Detect which cell encompasses the target text, then output its [X, Y] center coordinate. 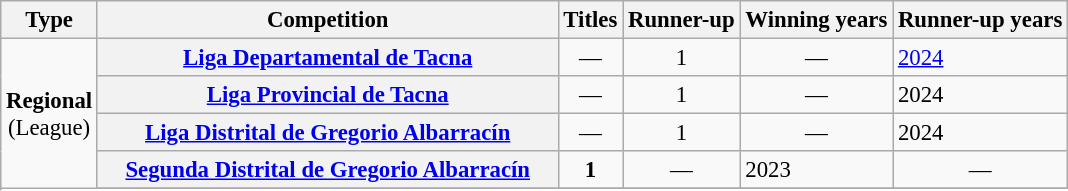
Liga Provincial de Tacna [328, 95]
Runner-up years [980, 20]
Competition [328, 20]
Runner-up [682, 20]
Regional(League) [50, 114]
2023 [816, 170]
Segunda Distrital de Gregorio Albarracín [328, 170]
Liga Distrital de Gregorio Albarracín [328, 133]
Type [50, 20]
Titles [590, 20]
Winning years [816, 20]
Liga Departamental de Tacna [328, 58]
